Search for the cell housing the specified text and yield its (x, y) center coordinate. 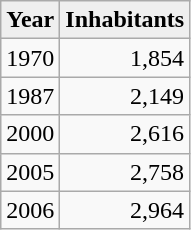
Year (30, 20)
1987 (30, 96)
2,964 (125, 210)
2005 (30, 172)
1,854 (125, 58)
2000 (30, 134)
2,758 (125, 172)
1970 (30, 58)
Inhabitants (125, 20)
2,616 (125, 134)
2,149 (125, 96)
2006 (30, 210)
